Identify which cell holds the provided text, then report its (x, y) central coordinate. 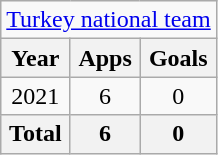
Year (36, 58)
Turkey national team (108, 20)
2021 (36, 96)
Total (36, 134)
Apps (105, 58)
Goals (178, 58)
